Provide the (X, Y) coordinate of the cell's center where the given text is located.  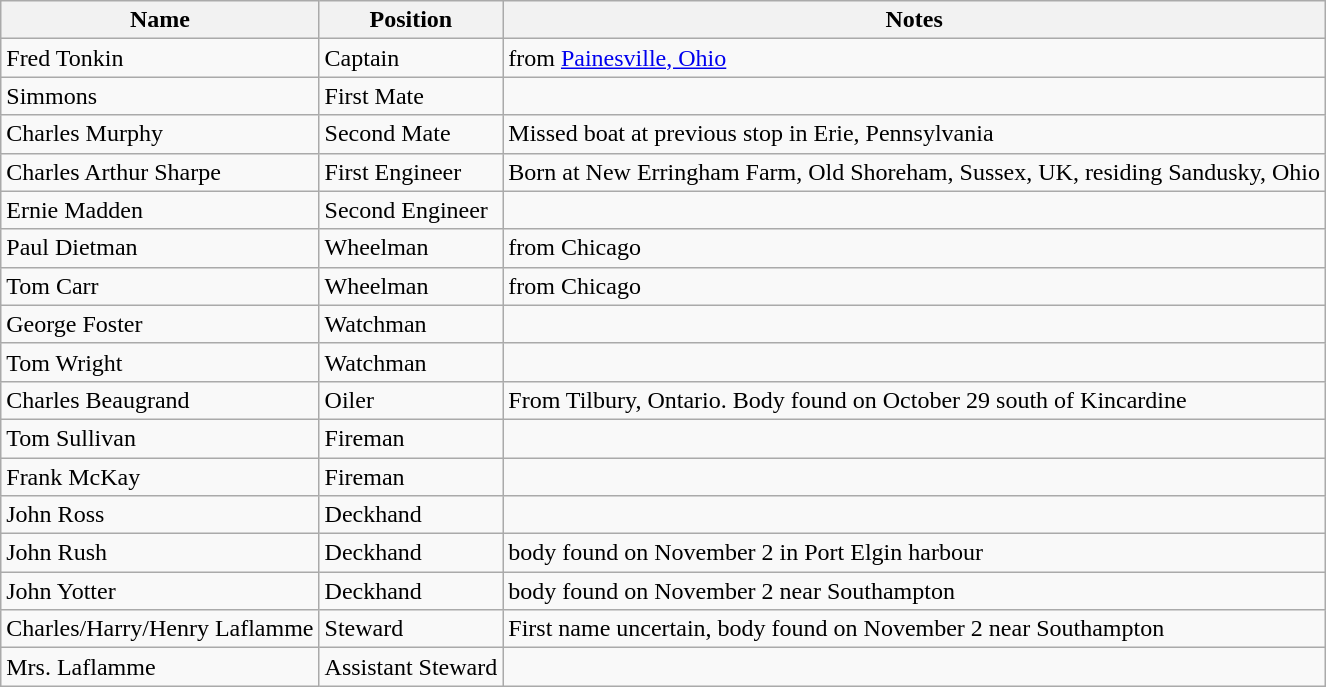
Charles Arthur Sharpe (160, 172)
Position (411, 20)
First Mate (411, 96)
John Rush (160, 553)
Missed boat at previous stop in Erie, Pennsylvania (914, 134)
Charles Murphy (160, 134)
Tom Wright (160, 362)
body found on November 2 near Southampton (914, 591)
Frank McKay (160, 477)
Simmons (160, 96)
Oiler (411, 400)
Second Mate (411, 134)
Tom Sullivan (160, 438)
Fred Tonkin (160, 58)
George Foster (160, 324)
First Engineer (411, 172)
Notes (914, 20)
Ernie Madden (160, 210)
Charles Beaugrand (160, 400)
Tom Carr (160, 286)
Assistant Steward (411, 667)
Captain (411, 58)
Paul Dietman (160, 248)
Steward (411, 629)
Mrs. Laflamme (160, 667)
John Yotter (160, 591)
Born at New Erringham Farm, Old Shoreham, Sussex, UK, residing Sandusky, Ohio (914, 172)
From Tilbury, Ontario. Body found on October 29 south of Kincardine (914, 400)
from Painesville, Ohio (914, 58)
Second Engineer (411, 210)
First name uncertain, body found on November 2 near Southampton (914, 629)
John Ross (160, 515)
body found on November 2 in Port Elgin harbour (914, 553)
Name (160, 20)
Charles/Harry/Henry Laflamme (160, 629)
